Search for the cell housing the specified text and yield its [x, y] center coordinate. 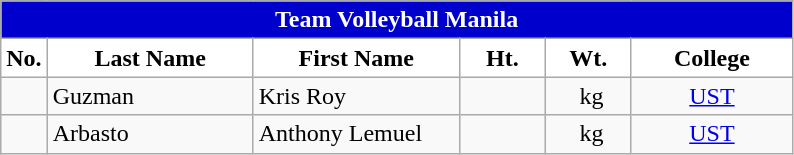
Kris Roy [356, 96]
Wt. [588, 58]
Team Volleyball Manila [397, 20]
No. [24, 58]
Guzman [150, 96]
College [712, 58]
Anthony Lemuel [356, 134]
Arbasto [150, 134]
Ht. [502, 58]
Last Name [150, 58]
First Name [356, 58]
